Provide the [x, y] coordinate of the cell's center where the given text is located.  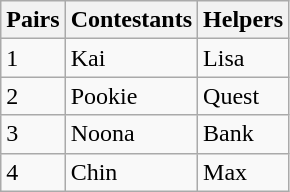
Lisa [244, 58]
Quest [244, 96]
Contestants [131, 20]
Helpers [244, 20]
Noona [131, 134]
3 [33, 134]
1 [33, 58]
4 [33, 172]
Bank [244, 134]
Kai [131, 58]
Pookie [131, 96]
Pairs [33, 20]
Chin [131, 172]
2 [33, 96]
Max [244, 172]
